Search for the cell housing the specified text and yield its (X, Y) center coordinate. 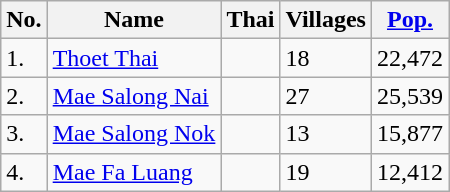
No. (24, 20)
25,539 (410, 96)
Thoet Thai (134, 58)
15,877 (410, 134)
Pop. (410, 20)
19 (326, 172)
Mae Salong Nai (134, 96)
Name (134, 20)
18 (326, 58)
13 (326, 134)
Villages (326, 20)
1. (24, 58)
3. (24, 134)
27 (326, 96)
12,412 (410, 172)
Mae Salong Nok (134, 134)
Mae Fa Luang (134, 172)
22,472 (410, 58)
2. (24, 96)
Thai (250, 20)
4. (24, 172)
